Extract the [x, y] coordinate from the center of the cell holding the provided text.  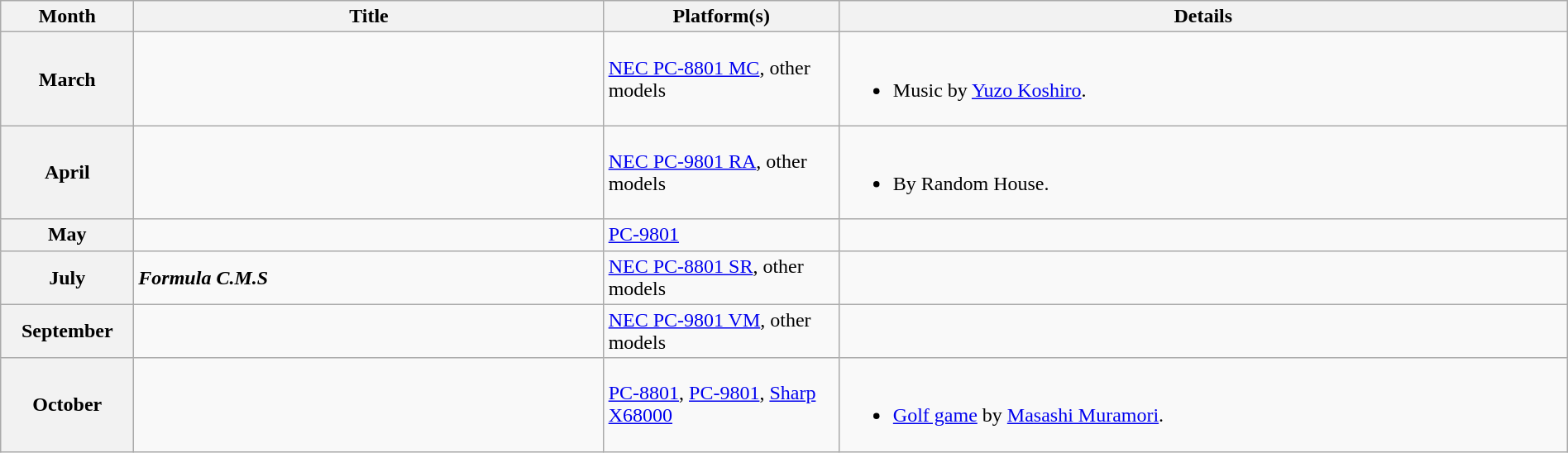
NEC PC-8801 MC, other models [721, 79]
October [68, 405]
Details [1202, 17]
PC-8801, PC-9801, Sharp X68000 [721, 405]
NEC PC-9801 VM, other models [721, 331]
May [68, 235]
Month [68, 17]
September [68, 331]
By Random House. [1202, 172]
Platform(s) [721, 17]
Formula C.M.S [369, 278]
NEC PC-9801 RA, other models [721, 172]
Music by Yuzo Koshiro. [1202, 79]
Golf game by Masashi Muramori. [1202, 405]
Title [369, 17]
NEC PC-8801 SR, other models [721, 278]
July [68, 278]
PC-9801 [721, 235]
April [68, 172]
March [68, 79]
